For the text-containing cell, return its midpoint in (x, y) coordinate format. 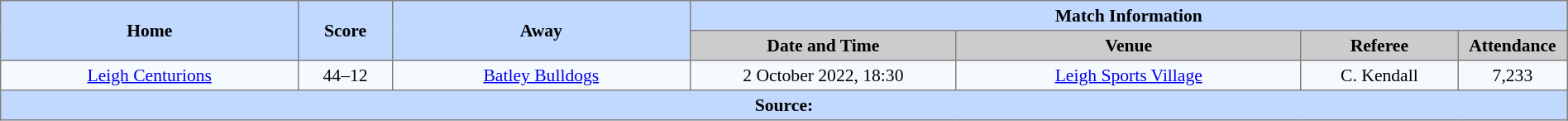
Leigh Sports Village (1128, 75)
44–12 (346, 75)
Match Information (1128, 16)
Leigh Centurions (150, 75)
7,233 (1513, 75)
Referee (1379, 46)
Source: (784, 105)
Date and Time (823, 46)
C. Kendall (1379, 75)
Attendance (1513, 46)
2 October 2022, 18:30 (823, 75)
Home (150, 31)
Away (541, 31)
Batley Bulldogs (541, 75)
Venue (1128, 46)
Score (346, 31)
